Pinpoint the cell where the given text exists, returning its (X, Y) midpoint coordinate. 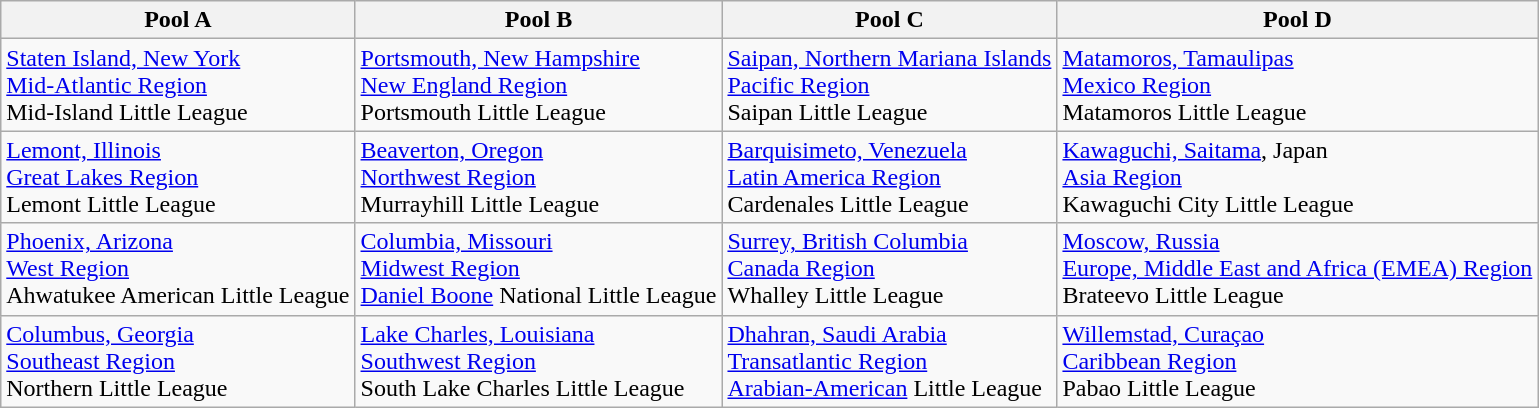
Columbus, GeorgiaSoutheast RegionNorthern Little League (178, 361)
Saipan, Northern Mariana IslandsPacific RegionSaipan Little League (890, 85)
Phoenix, ArizonaWest RegionAhwatukee American Little League (178, 269)
Columbia, MissouriMidwest RegionDaniel Boone National Little League (538, 269)
Barquisimeto, VenezuelaLatin America RegionCardenales Little League (890, 177)
Portsmouth, New HampshireNew England RegionPortsmouth Little League (538, 85)
Moscow, RussiaEurope, Middle East and Africa (EMEA) RegionBrateevo Little League (1298, 269)
Pool D (1298, 20)
Lemont, IllinoisGreat Lakes RegionLemont Little League (178, 177)
Lake Charles, LouisianaSouthwest RegionSouth Lake Charles Little League (538, 361)
Kawaguchi, Saitama, JapanAsia RegionKawaguchi City Little League (1298, 177)
Dhahran, Saudi ArabiaTransatlantic RegionArabian-American Little League (890, 361)
Beaverton, OregonNorthwest RegionMurrayhill Little League (538, 177)
Willemstad, CuraçaoCaribbean RegionPabao Little League (1298, 361)
Pool B (538, 20)
Pool A (178, 20)
Pool C (890, 20)
Surrey, British Columbia Canada RegionWhalley Little League (890, 269)
Staten Island, New YorkMid-Atlantic RegionMid-Island Little League (178, 85)
Matamoros, Tamaulipas Mexico RegionMatamoros Little League (1298, 85)
